Extract the [x, y] coordinate from the center of the cell holding the provided text.  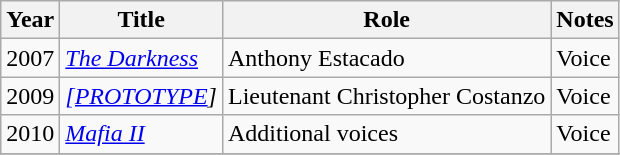
Additional voices [386, 134]
Anthony Estacado [386, 58]
Year [30, 20]
Mafia II [142, 134]
2007 [30, 58]
2009 [30, 96]
2010 [30, 134]
Role [386, 20]
Lieutenant Christopher Costanzo [386, 96]
[PROTOTYPE] [142, 96]
Notes [585, 20]
The Darkness [142, 58]
Title [142, 20]
